Extract the [X, Y] coordinate from the center of the cell holding the provided text.  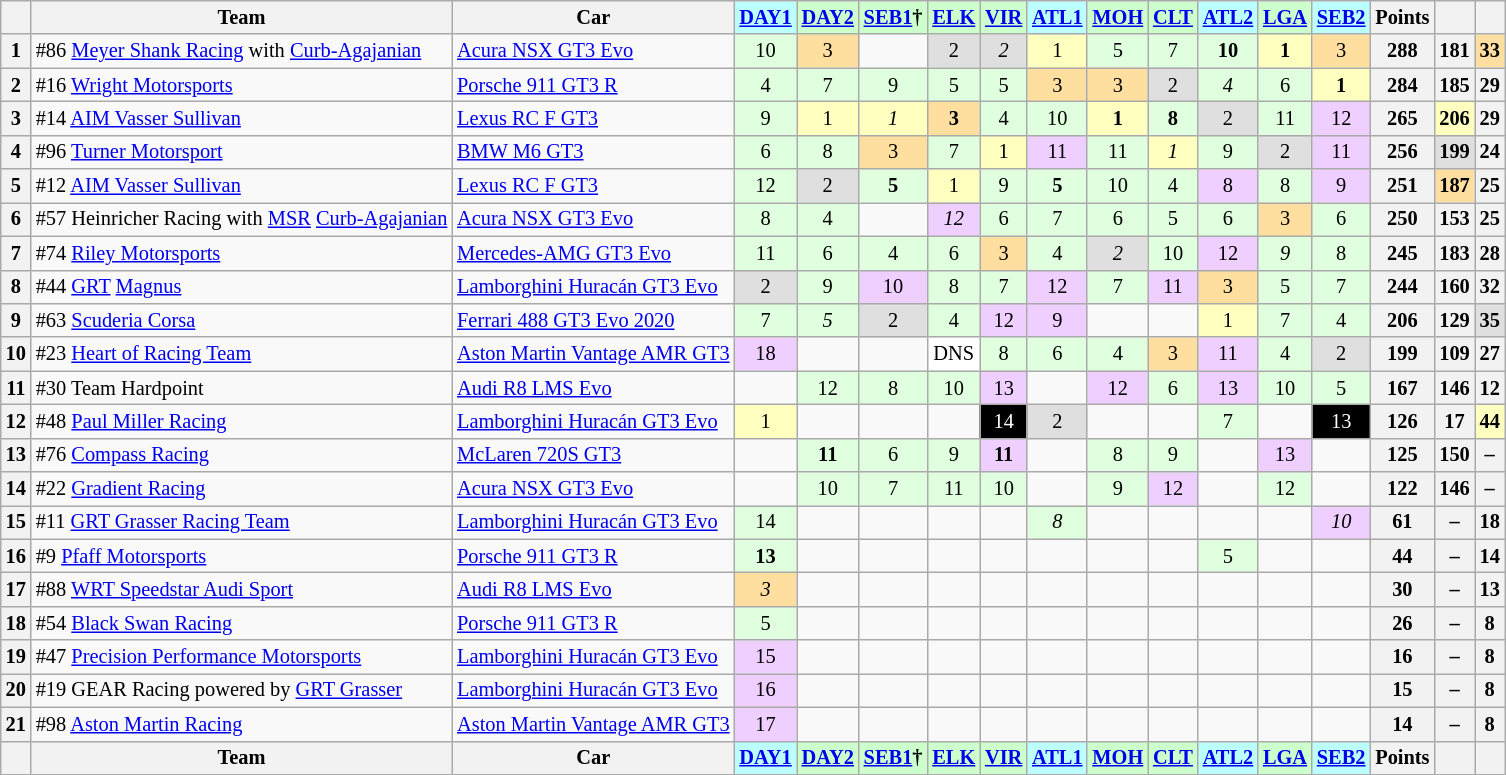
150 [1454, 455]
#48 Paul Miller Racing [242, 421]
185 [1454, 85]
153 [1454, 219]
#9 Pfaff Motorsports [242, 556]
187 [1454, 186]
35 [1490, 320]
160 [1454, 287]
McLaren 720S GT3 [593, 455]
284 [1402, 85]
256 [1402, 152]
#23 Heart of Racing Team [242, 354]
#47 Precision Performance Motorsports [242, 657]
265 [1402, 118]
33 [1490, 51]
32 [1490, 287]
#14 AIM Vasser Sullivan [242, 118]
183 [1454, 253]
BMW M6 GT3 [593, 152]
#44 GRT Magnus [242, 287]
#88 WRT Speedstar Audi Sport [242, 589]
DNS [954, 354]
#22 Gradient Racing [242, 489]
27 [1490, 354]
#98 Aston Martin Racing [242, 724]
#54 Black Swan Racing [242, 623]
Mercedes-AMG GT3 Evo [593, 253]
129 [1454, 320]
#86 Meyer Shank Racing with Curb-Agajanian [242, 51]
20 [16, 690]
#11 GRT Grasser Racing Team [242, 522]
Ferrari 488 GT3 Evo 2020 [593, 320]
26 [1402, 623]
30 [1402, 589]
#30 Team Hardpoint [242, 388]
#12 AIM Vasser Sullivan [242, 186]
251 [1402, 186]
61 [1402, 522]
126 [1402, 421]
#63 Scuderia Corsa [242, 320]
21 [16, 724]
#16 Wright Motorsports [242, 85]
28 [1490, 253]
244 [1402, 287]
19 [16, 657]
288 [1402, 51]
24 [1490, 152]
245 [1402, 253]
125 [1402, 455]
#96 Turner Motorsport [242, 152]
#76 Compass Racing [242, 455]
250 [1402, 219]
#74 Riley Motorsports [242, 253]
167 [1402, 388]
#19 GEAR Racing powered by GRT Grasser [242, 690]
122 [1402, 489]
#57 Heinricher Racing with MSR Curb-Agajanian [242, 219]
109 [1454, 354]
181 [1454, 51]
